Capture the cell that displays the provided text and extract its (x, y) central coordinate. 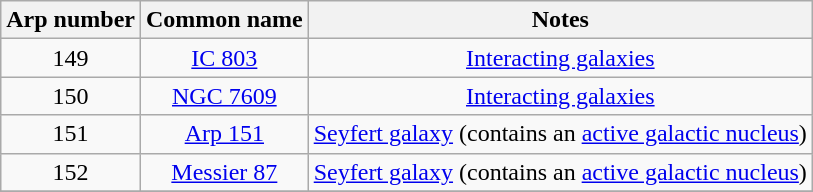
150 (71, 96)
Arp number (71, 20)
NGC 7609 (224, 96)
Messier 87 (224, 172)
Common name (224, 20)
151 (71, 134)
152 (71, 172)
IC 803 (224, 58)
149 (71, 58)
Arp 151 (224, 134)
Notes (560, 20)
